Pinpoint the cell where the given text exists, returning its [X, Y] midpoint coordinate. 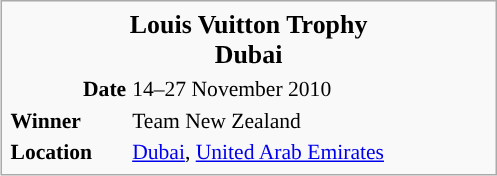
Team New Zealand [310, 120]
Louis Vuitton TrophyDubai [248, 40]
Location [68, 152]
Date [68, 89]
Dubai, United Arab Emirates [310, 152]
Winner [68, 120]
14–27 November 2010 [310, 89]
